Return (X, Y) of the center of cell containing provided text 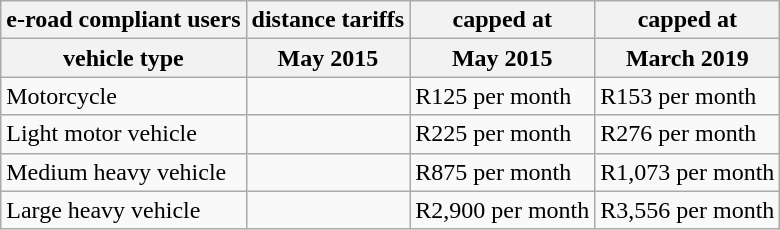
distance tariffs (328, 20)
Light motor vehicle (124, 134)
R3,556 per month (688, 210)
R875 per month (502, 172)
R276 per month (688, 134)
March 2019 (688, 58)
e-road compliant users (124, 20)
Large heavy vehicle (124, 210)
R225 per month (502, 134)
Motorcycle (124, 96)
R2,900 per month (502, 210)
vehicle type (124, 58)
R153 per month (688, 96)
R125 per month (502, 96)
Medium heavy vehicle (124, 172)
R1,073 per month (688, 172)
